Return the (X, Y) coordinate for the center point of the cell that contains the specified text.  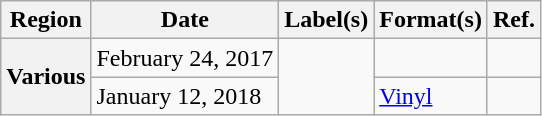
Various (46, 77)
Format(s) (431, 20)
Label(s) (326, 20)
Region (46, 20)
Date (185, 20)
January 12, 2018 (185, 96)
Ref. (514, 20)
February 24, 2017 (185, 58)
Vinyl (431, 96)
